Return the (X, Y) coordinate for the center point of the cell that contains the specified text.  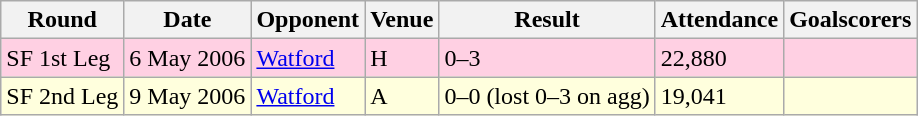
19,041 (719, 96)
Venue (402, 20)
SF 1st Leg (62, 58)
SF 2nd Leg (62, 96)
6 May 2006 (188, 58)
Opponent (308, 20)
Attendance (719, 20)
Date (188, 20)
22,880 (719, 58)
0–3 (547, 58)
Round (62, 20)
9 May 2006 (188, 96)
Goalscorers (850, 20)
Result (547, 20)
A (402, 96)
0–0 (lost 0–3 on agg) (547, 96)
H (402, 58)
